For the text-containing cell, return its midpoint in (X, Y) coordinate format. 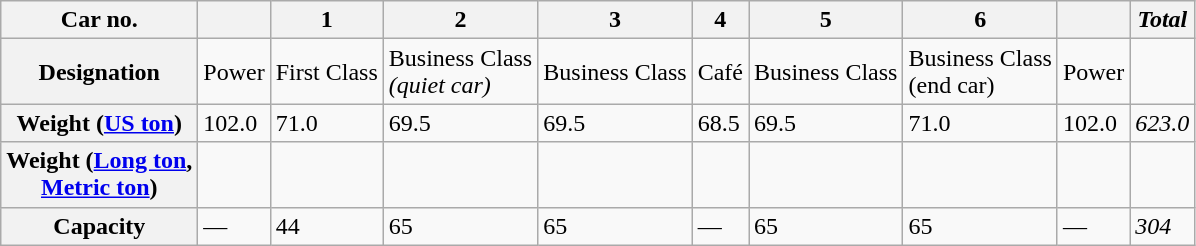
4 (720, 20)
6 (980, 20)
1 (326, 20)
Weight (US ton) (100, 123)
Weight (Long ton, Metric ton) (100, 174)
Car no. (100, 20)
Business Class(quiet car) (460, 72)
Designation (100, 72)
Total (1162, 20)
Café (720, 72)
First Class (326, 72)
44 (326, 226)
3 (615, 20)
Business Class(end car) (980, 72)
5 (826, 20)
304 (1162, 226)
623.0 (1162, 123)
Capacity (100, 226)
68.5 (720, 123)
2 (460, 20)
